Provide the [X, Y] coordinate of the cell's center where the given text is located.  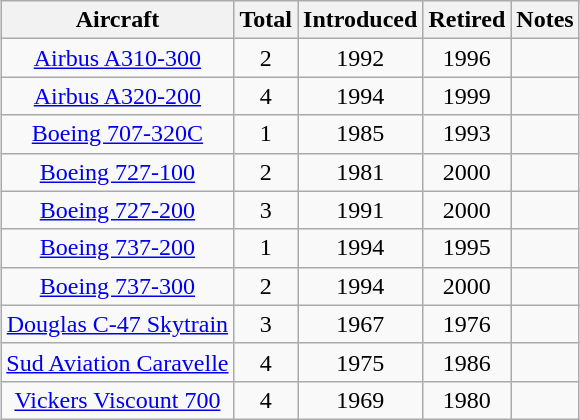
Airbus A320-200 [118, 96]
Retired [467, 20]
Boeing 737-200 [118, 248]
1992 [360, 58]
Airbus A310-300 [118, 58]
1976 [467, 324]
1999 [467, 96]
1981 [360, 172]
1969 [360, 400]
Boeing 737-300 [118, 286]
Total [266, 20]
Boeing 707-320C [118, 134]
1975 [360, 362]
Douglas C-47 Skytrain [118, 324]
Sud Aviation Caravelle [118, 362]
Aircraft [118, 20]
Boeing 727-100 [118, 172]
Boeing 727-200 [118, 210]
1986 [467, 362]
1996 [467, 58]
1993 [467, 134]
1991 [360, 210]
Introduced [360, 20]
Vickers Viscount 700 [118, 400]
1985 [360, 134]
1995 [467, 248]
1980 [467, 400]
Notes [545, 20]
1967 [360, 324]
